Determine the (X, Y) coordinate at the center of the cell enclosing the given text.  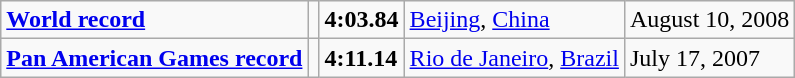
World record (154, 20)
Rio de Janeiro, Brazil (514, 58)
July 17, 2007 (709, 58)
Pan American Games record (154, 58)
4:11.14 (362, 58)
August 10, 2008 (709, 20)
Beijing, China (514, 20)
4:03.84 (362, 20)
